Output the (x, y) coordinate of the center of the cell containing the given text.  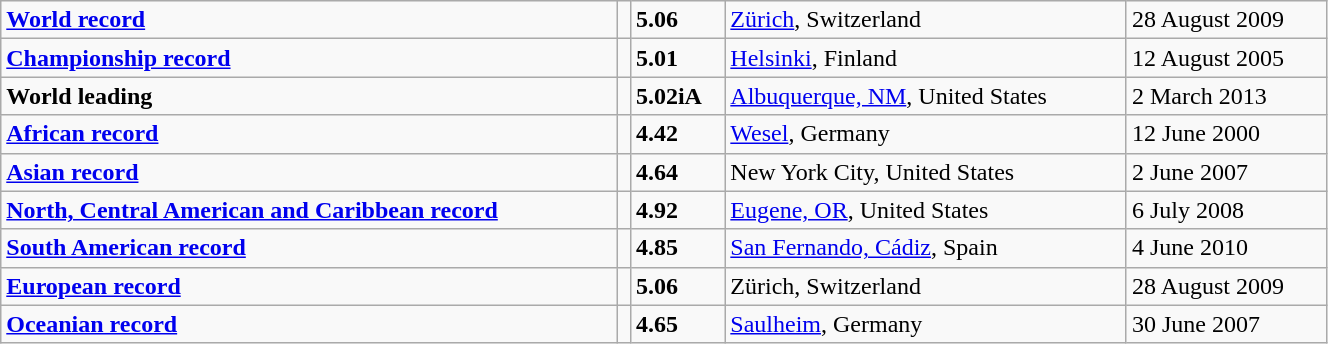
4.65 (677, 324)
12 August 2005 (1226, 58)
6 July 2008 (1226, 210)
New York City, United States (926, 172)
Saulheim, Germany (926, 324)
12 June 2000 (1226, 134)
Helsinki, Finland (926, 58)
Asian record (309, 172)
4.92 (677, 210)
Oceanian record (309, 324)
2 June 2007 (1226, 172)
5.01 (677, 58)
Albuquerque, NM, United States (926, 96)
4.64 (677, 172)
North, Central American and Caribbean record (309, 210)
San Fernando, Cádiz, Spain (926, 248)
2 March 2013 (1226, 96)
Wesel, Germany (926, 134)
4 June 2010 (1226, 248)
4.42 (677, 134)
World leading (309, 96)
European record (309, 286)
African record (309, 134)
South American record (309, 248)
World record (309, 20)
Eugene, OR, United States (926, 210)
4.85 (677, 248)
5.02iA (677, 96)
Championship record (309, 58)
30 June 2007 (1226, 324)
